Find where the given text appears and provide that cell's center as (x, y) coordinate. 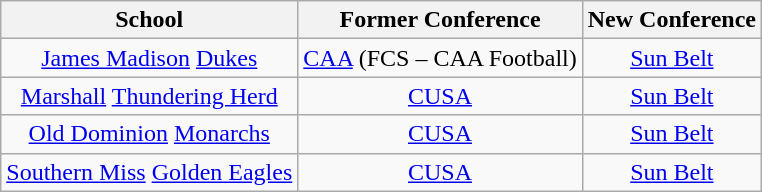
Former Conference (440, 20)
School (150, 20)
Southern Miss Golden Eagles (150, 172)
CAA (FCS – CAA Football) (440, 58)
James Madison Dukes (150, 58)
Marshall Thundering Herd (150, 96)
New Conference (672, 20)
Old Dominion Monarchs (150, 134)
